Pinpoint the cell where the given text exists, returning its (X, Y) midpoint coordinate. 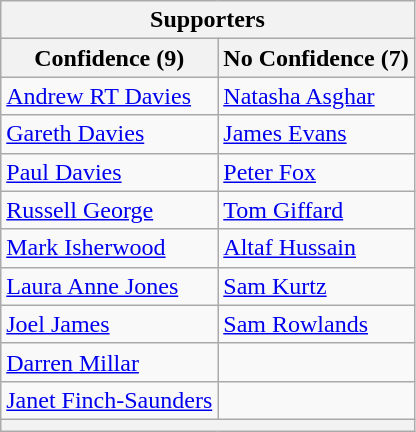
Confidence (9) (110, 58)
Altaf Hussain (316, 248)
Andrew RT Davies (110, 96)
No Confidence (7) (316, 58)
Joel James (110, 324)
Janet Finch-Saunders (110, 400)
Russell George (110, 210)
Sam Kurtz (316, 286)
Laura Anne Jones (110, 286)
Gareth Davies (110, 134)
Tom Giffard (316, 210)
Darren Millar (110, 362)
Paul Davies (110, 172)
Supporters (208, 20)
Peter Fox (316, 172)
James Evans (316, 134)
Sam Rowlands (316, 324)
Mark Isherwood (110, 248)
Natasha Asghar (316, 96)
